Determine the (x, y) coordinate at the center of the cell enclosing the given text.  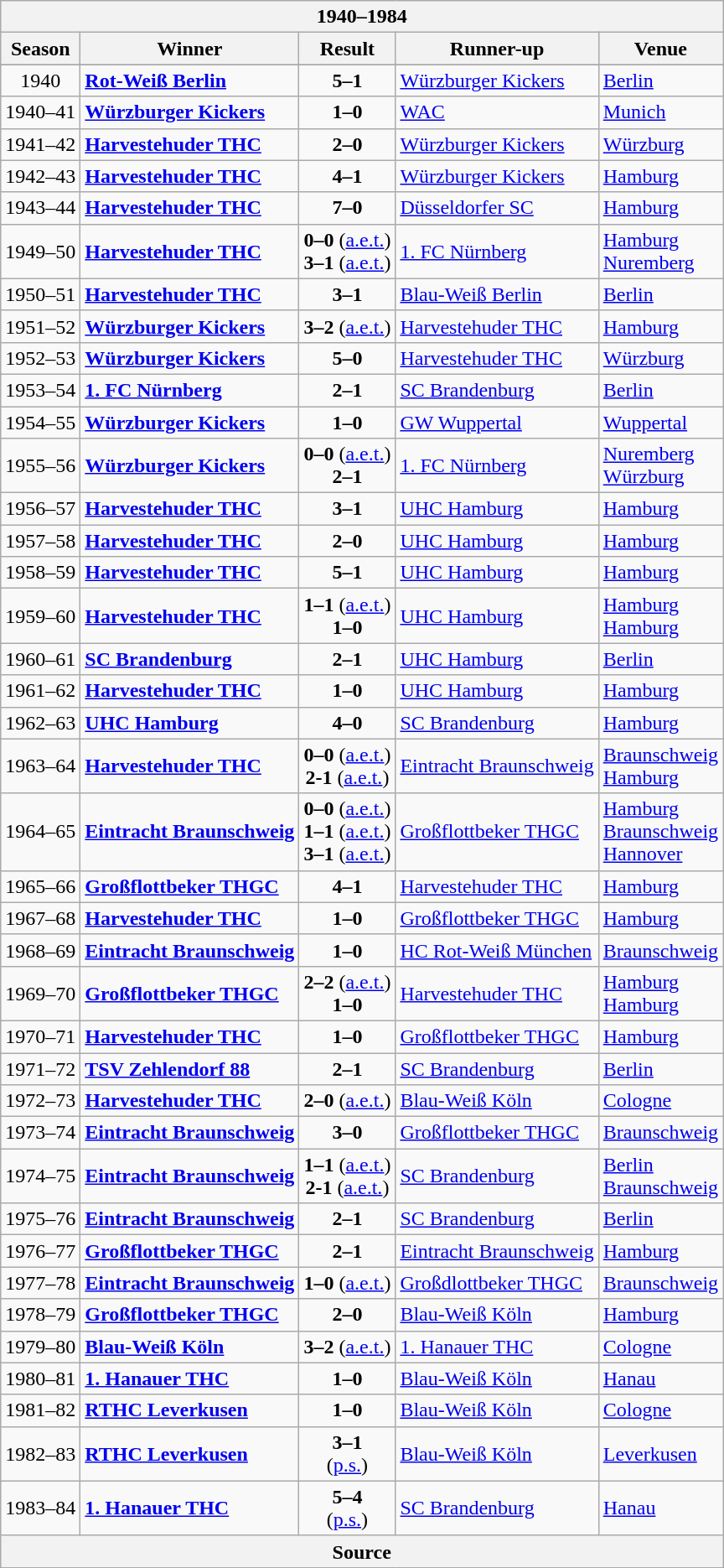
Rot-Weiß Berlin (189, 80)
GW Wuppertal (497, 422)
1976–77 (40, 1251)
5–4(p.s.) (347, 1508)
1940–41 (40, 112)
Winner (189, 49)
1–1 (a.e.t.)1–0 (347, 615)
1957–58 (40, 541)
5–0 (347, 358)
1–1 (a.e.t.)2-1 (a.e.t.) (347, 1176)
1961–62 (40, 691)
Wuppertal (660, 422)
1960–61 (40, 659)
1968–69 (40, 950)
Result (347, 49)
1970–71 (40, 1036)
1963–64 (40, 766)
1942–43 (40, 176)
1967–68 (40, 918)
1941–42 (40, 144)
HC Rot-Weiß München (497, 950)
1954–55 (40, 422)
1955–56 (40, 466)
1972–73 (40, 1101)
Leverkusen (660, 1454)
1983–84 (40, 1508)
1950–51 (40, 294)
1958–59 (40, 573)
1959–60 (40, 615)
1952–53 (40, 358)
1–0 (a.e.t.) (347, 1283)
1978–79 (40, 1315)
HamburgBraunschweigHannover (660, 832)
1974–75 (40, 1176)
NurembergWürzburg (660, 466)
1982–83 (40, 1454)
1949–50 (40, 252)
1980–81 (40, 1378)
Düsseldorfer SC (497, 208)
1971–72 (40, 1069)
0–0 (a.e.t.)2–1 (347, 466)
4–0 (347, 723)
3–0 (347, 1133)
HamburgNuremberg (660, 252)
1956–57 (40, 509)
BerlinBraunschweig (660, 1176)
BraunschweigHamburg (660, 766)
Munich (660, 112)
WAC (497, 112)
1940 (40, 80)
Blau-Weiß Berlin (497, 294)
0–0 (a.e.t.)2-1 (a.e.t.) (347, 766)
1981–82 (40, 1410)
1965–66 (40, 886)
Venue (660, 49)
TSV Zehlendorf 88 (189, 1069)
1975–76 (40, 1219)
3–1(p.s.) (347, 1454)
1964–65 (40, 832)
0–0 (a.e.t.)1–1 (a.e.t.)3–1 (a.e.t.) (347, 832)
1943–44 (40, 208)
2–2 (a.e.t.)1–0 (347, 993)
0–0 (a.e.t.)3–1 (a.e.t.) (347, 252)
1969–70 (40, 993)
Source (362, 1551)
Runner-up (497, 49)
1953–54 (40, 390)
1940–1984 (362, 17)
Season (40, 49)
1973–74 (40, 1133)
7–0 (347, 208)
1979–80 (40, 1347)
1951–52 (40, 326)
1977–78 (40, 1283)
Großdlottbeker THGC (497, 1283)
2–0 (a.e.t.) (347, 1101)
1962–63 (40, 723)
